Search for the cell housing the specified text and yield its [x, y] center coordinate. 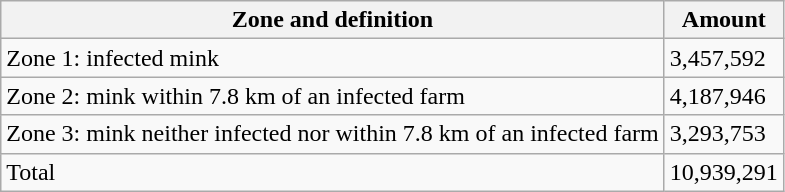
3,293,753 [724, 134]
Zone 2: mink within 7.8 km of an infected farm [333, 96]
Total [333, 172]
4,187,946 [724, 96]
10,939,291 [724, 172]
Zone 3: mink neither infected nor within 7.8 km of an infected farm [333, 134]
Zone 1: infected mink [333, 58]
Amount [724, 20]
3,457,592 [724, 58]
Zone and definition [333, 20]
